Return (x, y) of the center of cell containing provided text 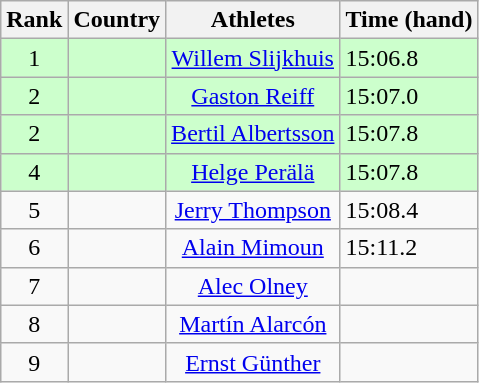
Jerry Thompson (253, 210)
Time (hand) (409, 20)
5 (34, 210)
15:06.8 (409, 58)
Gaston Reiff (253, 96)
Martín Alarcón (253, 324)
Athletes (253, 20)
Helge Perälä (253, 172)
Alec Olney (253, 286)
9 (34, 362)
Alain Mimoun (253, 248)
Ernst Günther (253, 362)
6 (34, 248)
Rank (34, 20)
8 (34, 324)
15:11.2 (409, 248)
Country (117, 20)
Willem Slijkhuis (253, 58)
15:08.4 (409, 210)
Bertil Albertsson (253, 134)
15:07.0 (409, 96)
4 (34, 172)
7 (34, 286)
1 (34, 58)
